Return [x, y] of the center of cell containing provided text 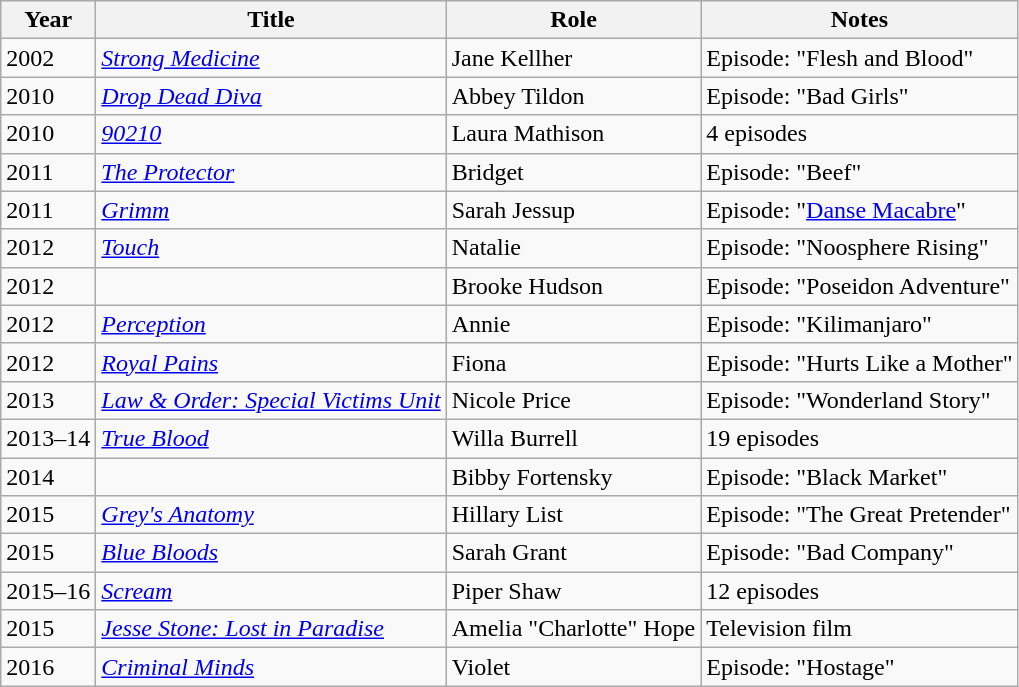
90210 [271, 134]
Episode: "Bad Girls" [860, 96]
Bibby Fortensky [574, 477]
Episode: "Bad Company" [860, 553]
Episode: "Noosphere Rising" [860, 248]
2016 [48, 667]
Notes [860, 20]
Title [271, 20]
Blue Bloods [271, 553]
Criminal Minds [271, 667]
Strong Medicine [271, 58]
Scream [271, 591]
Grimm [271, 210]
Episode: "Flesh and Blood" [860, 58]
Year [48, 20]
Jesse Stone: Lost in Paradise [271, 629]
Drop Dead Diva [271, 96]
Willa Burrell [574, 438]
Television film [860, 629]
Episode: "Kilimanjaro" [860, 324]
Touch [271, 248]
Episode: "The Great Pretender" [860, 515]
Fiona [574, 362]
2013 [48, 400]
2014 [48, 477]
Amelia "Charlotte" Hope [574, 629]
Sarah Jessup [574, 210]
2015–16 [48, 591]
Episode: "Poseidon Adventure" [860, 286]
True Blood [271, 438]
Episode: "Danse Macabre" [860, 210]
Abbey Tildon [574, 96]
Laura Mathison [574, 134]
Annie [574, 324]
Brooke Hudson [574, 286]
Episode: "Wonderland Story" [860, 400]
Nicole Price [574, 400]
4 episodes [860, 134]
Role [574, 20]
Episode: "Hostage" [860, 667]
19 episodes [860, 438]
Royal Pains [271, 362]
The Protector [271, 172]
Piper Shaw [574, 591]
2013–14 [48, 438]
Natalie [574, 248]
Sarah Grant [574, 553]
Violet [574, 667]
12 episodes [860, 591]
Hillary List [574, 515]
2002 [48, 58]
Bridget [574, 172]
Perception [271, 324]
Episode: "Black Market" [860, 477]
Episode: "Hurts Like a Mother" [860, 362]
Episode: "Beef" [860, 172]
Law & Order: Special Victims Unit [271, 400]
Grey's Anatomy [271, 515]
Jane Kellher [574, 58]
